Return [x, y] of the center of cell containing provided text 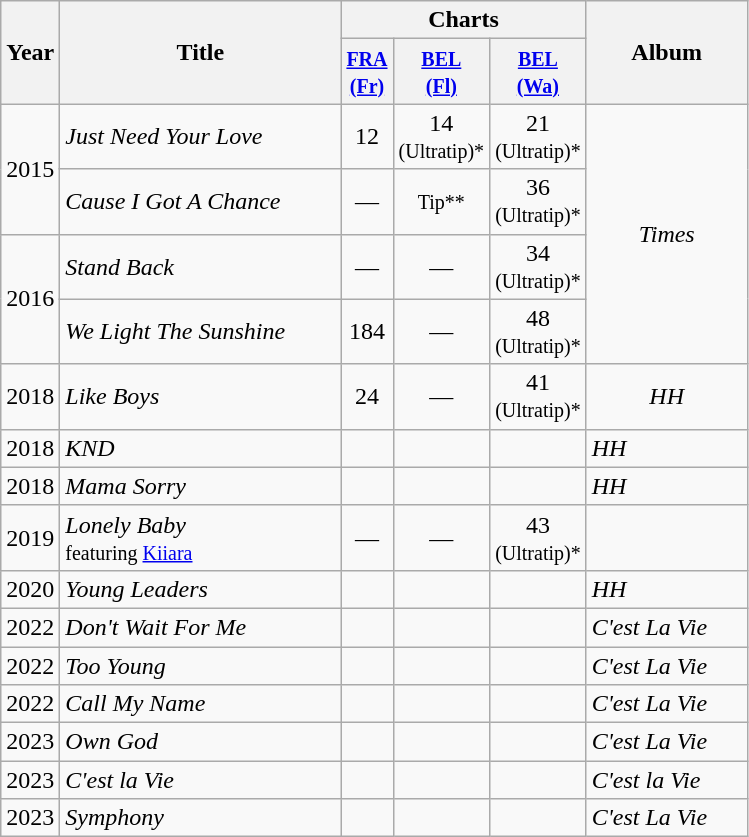
Like Boys [200, 396]
Title [200, 52]
FRA(Fr) [367, 72]
We Light The Sunshine [200, 332]
BEL(Wa) [538, 72]
41(Ultratip)* [538, 396]
Just Need Your Love [200, 136]
14(Ultratip)* [442, 136]
24 [367, 396]
Too Young [200, 665]
KND [200, 448]
Mama Sorry [200, 486]
Own God [200, 742]
2015 [30, 169]
2019 [30, 538]
43(Ultratip)* [538, 538]
Young Leaders [200, 589]
Album [666, 52]
Stand Back [200, 266]
2020 [30, 589]
Symphony [200, 818]
BEL(Fl) [442, 72]
Lonely Babyfeaturing Kiiara [200, 538]
48(Ultratip)* [538, 332]
184 [367, 332]
Charts [464, 20]
21(Ultratip)* [538, 136]
12 [367, 136]
Don't Wait For Me [200, 627]
Year [30, 52]
Call My Name [200, 704]
Times [666, 234]
36(Ultratip)* [538, 202]
Cause I Got A Chance [200, 202]
34(Ultratip)* [538, 266]
2016 [30, 299]
Tip** [442, 202]
